Return [x, y] of the center of cell containing provided text 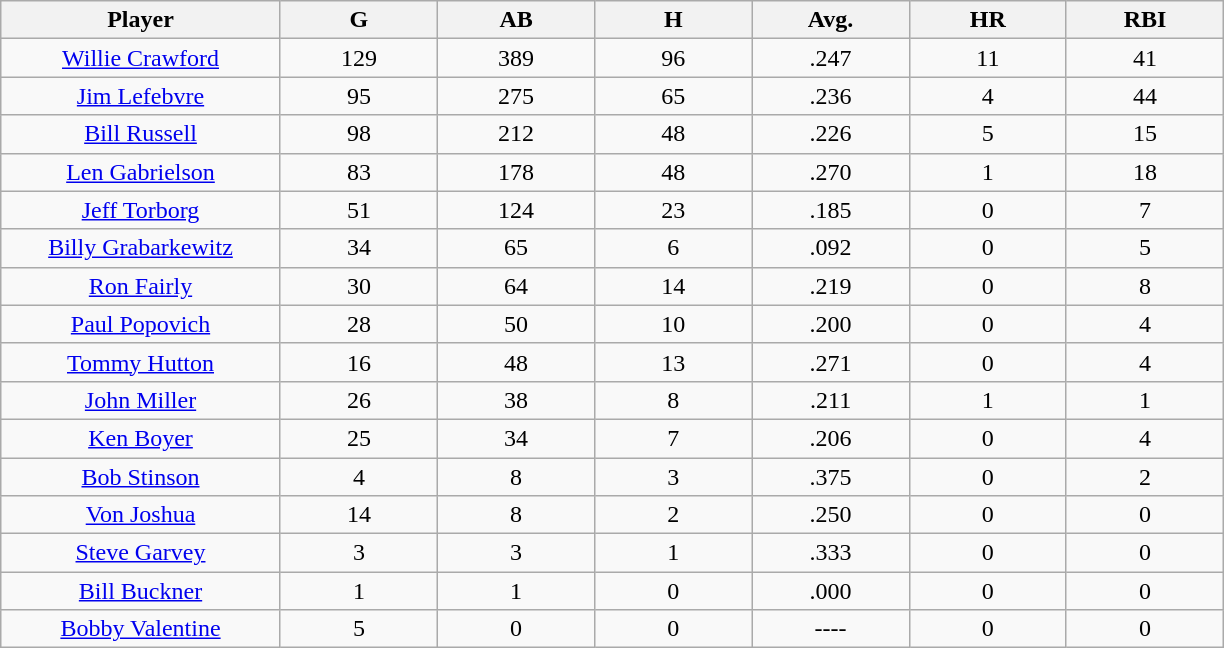
.200 [830, 324]
51 [358, 210]
41 [1144, 58]
11 [988, 58]
275 [516, 96]
.092 [830, 248]
25 [358, 438]
.250 [830, 515]
50 [516, 324]
212 [516, 134]
6 [674, 248]
.236 [830, 96]
.271 [830, 362]
---- [830, 629]
Len Gabrielson [141, 172]
10 [674, 324]
Willie Crawford [141, 58]
129 [358, 58]
Paul Popovich [141, 324]
Billy Grabarkewitz [141, 248]
G [358, 20]
30 [358, 286]
.211 [830, 400]
.247 [830, 58]
64 [516, 286]
23 [674, 210]
28 [358, 324]
Ron Fairly [141, 286]
.375 [830, 477]
.226 [830, 134]
96 [674, 58]
Ken Boyer [141, 438]
Player [141, 20]
HR [988, 20]
98 [358, 134]
16 [358, 362]
John Miller [141, 400]
.219 [830, 286]
13 [674, 362]
389 [516, 58]
H [674, 20]
38 [516, 400]
.000 [830, 591]
Von Joshua [141, 515]
Jeff Torborg [141, 210]
RBI [1144, 20]
Avg. [830, 20]
44 [1144, 96]
Bobby Valentine [141, 629]
AB [516, 20]
124 [516, 210]
.270 [830, 172]
26 [358, 400]
Tommy Hutton [141, 362]
95 [358, 96]
Jim Lefebvre [141, 96]
.333 [830, 553]
.206 [830, 438]
Bill Russell [141, 134]
Steve Garvey [141, 553]
83 [358, 172]
15 [1144, 134]
Bob Stinson [141, 477]
18 [1144, 172]
.185 [830, 210]
178 [516, 172]
Bill Buckner [141, 591]
